Capture the cell that displays the provided text and extract its [X, Y] central coordinate. 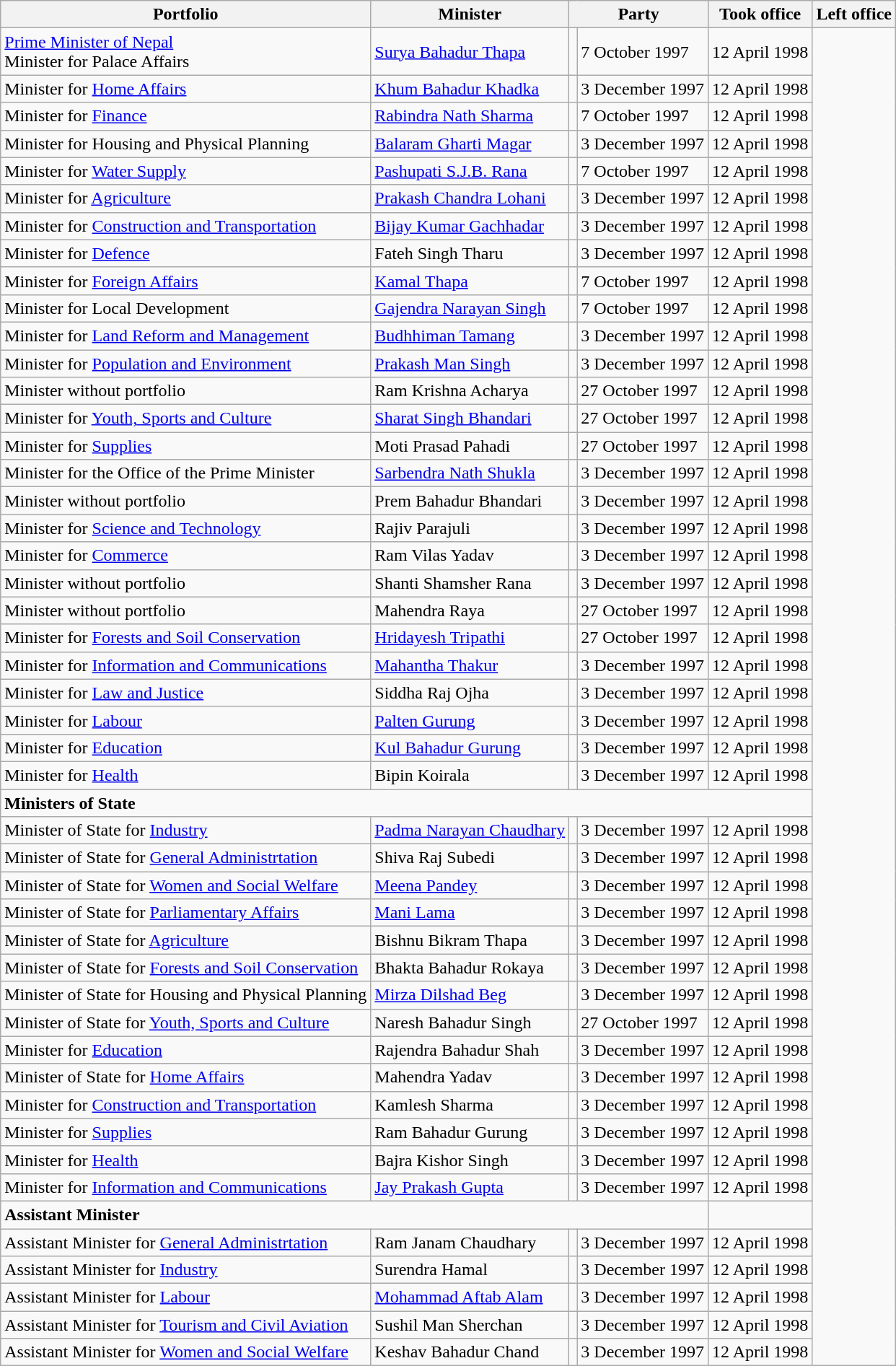
Moti Prasad Pahadi [470, 446]
Palten Gurung [470, 720]
Siddha Raj Ojha [470, 693]
Minister of State for Women and Social Welfare [186, 885]
Rajiv Parajuli [470, 528]
Mahantha Thakur [470, 665]
Minister of State for Industry [186, 831]
Assistant Minister for Industry [186, 1270]
Minister of State for General Administrtation [186, 858]
Minister for Science and Technology [186, 528]
Budhhiman Tamang [470, 336]
Minister for Population and Environment [186, 363]
Minister for Foreign Affairs [186, 281]
Took office [760, 14]
Minister for Home Affairs [186, 89]
Ram Krishna Acharya [470, 391]
Bishnu Bikram Thapa [470, 940]
Bajra Kishor Singh [470, 1160]
Keshav Bahadur Chand [470, 1352]
Fateh Singh Tharu [470, 253]
Minister for Labour [186, 720]
Minister of State for Agriculture [186, 940]
Surendra Hamal [470, 1270]
Assistant Minister for General Administrtation [186, 1242]
Ram Bahadur Gurung [470, 1132]
Surya Bahadur Thapa [470, 52]
Mani Lama [470, 913]
Sarbendra Nath Shukla [470, 473]
Minister of State for Parliamentary Affairs [186, 913]
Padma Narayan Chaudhary [470, 831]
Kamlesh Sharma [470, 1105]
Assistant Minister for Tourism and Civil Aviation [186, 1325]
Minister for Local Development [186, 308]
Portfolio [186, 14]
Minister of State for Youth, Sports and Culture [186, 1023]
Minister for Finance [186, 116]
Minister for Defence [186, 253]
Assistant Minister for Labour [186, 1297]
Minister for Youth, Sports and Culture [186, 419]
Shiva Raj Subedi [470, 858]
Mahendra Yadav [470, 1077]
Shanti Shamsher Rana [470, 583]
Gajendra Narayan Singh [470, 308]
Kamal Thapa [470, 281]
Bijay Kumar Gachhadar [470, 226]
Minister of State for Forests and Soil Conservation [186, 968]
Naresh Bahadur Singh [470, 1023]
Mirza Dilshad Beg [470, 995]
Rajendra Bahadur Shah [470, 1050]
Minister [470, 14]
Minister for Water Supply [186, 171]
Minister for the Office of the Prime Minister [186, 473]
Balaram Gharti Magar [470, 144]
Hridayesh Tripathi [470, 638]
Minister for Law and Justice [186, 693]
Sushil Man Sherchan [470, 1325]
Minister for Housing and Physical Planning [186, 144]
Bhakta Bahadur Rokaya [470, 968]
Minister for Agriculture [186, 198]
Prakash Man Singh [470, 363]
Sharat Singh Bhandari [470, 419]
Ram Janam Chaudhary [470, 1242]
Mahendra Raya [470, 610]
Kul Bahadur Gurung [470, 748]
Bipin Koirala [470, 775]
Pashupati S.J.B. Rana [470, 171]
Prem Bahadur Bhandari [470, 501]
Left office [854, 14]
Jay Prakash Gupta [470, 1187]
Prime Minister of NepalMinister for Palace Affairs [186, 52]
Minister of State for Home Affairs [186, 1077]
Mohammad Aftab Alam [470, 1297]
Minister for Commerce [186, 556]
Ministers of State [407, 803]
Meena Pandey [470, 885]
Minister of State for Housing and Physical Planning [186, 995]
Assistant Minister for Women and Social Welfare [186, 1352]
Assistant Minister [355, 1214]
Khum Bahadur Khadka [470, 89]
Party [639, 14]
Ram Vilas Yadav [470, 556]
Minister for Land Reform and Management [186, 336]
Prakash Chandra Lohani [470, 198]
Rabindra Nath Sharma [470, 116]
Minister for Forests and Soil Conservation [186, 638]
